Search for the cell housing the specified text and yield its (X, Y) center coordinate. 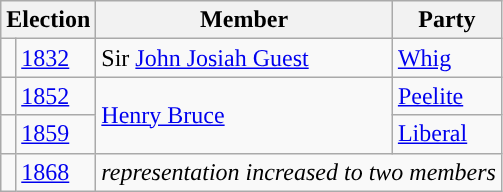
1852 (56, 96)
Election (48, 20)
Member (244, 20)
Liberal (446, 134)
representation increased to two members (299, 172)
Whig (446, 58)
Peelite (446, 96)
Sir John Josiah Guest (244, 58)
Party (446, 20)
Henry Bruce (244, 115)
1859 (56, 134)
1832 (56, 58)
1868 (56, 172)
